From the cell containing the given text, extract its center point as [x, y] coordinate. 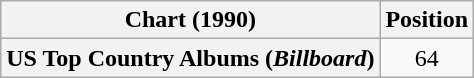
64 [427, 58]
Chart (1990) [190, 20]
Position [427, 20]
US Top Country Albums (Billboard) [190, 58]
